Determine the [x, y] coordinate at the center of the cell enclosing the given text.  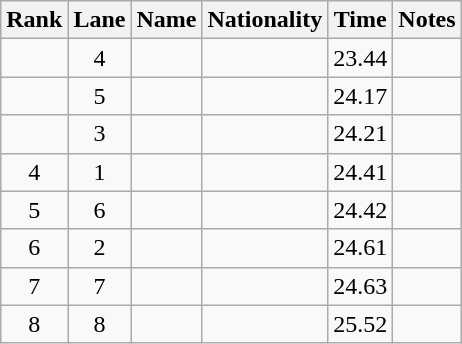
24.21 [360, 134]
24.61 [360, 248]
Nationality [265, 20]
Time [360, 20]
2 [100, 248]
Name [166, 20]
24.41 [360, 172]
24.17 [360, 96]
23.44 [360, 58]
24.63 [360, 286]
3 [100, 134]
Rank [34, 20]
Notes [427, 20]
25.52 [360, 324]
1 [100, 172]
24.42 [360, 210]
Lane [100, 20]
